Capture the cell that displays the provided text and extract its (X, Y) central coordinate. 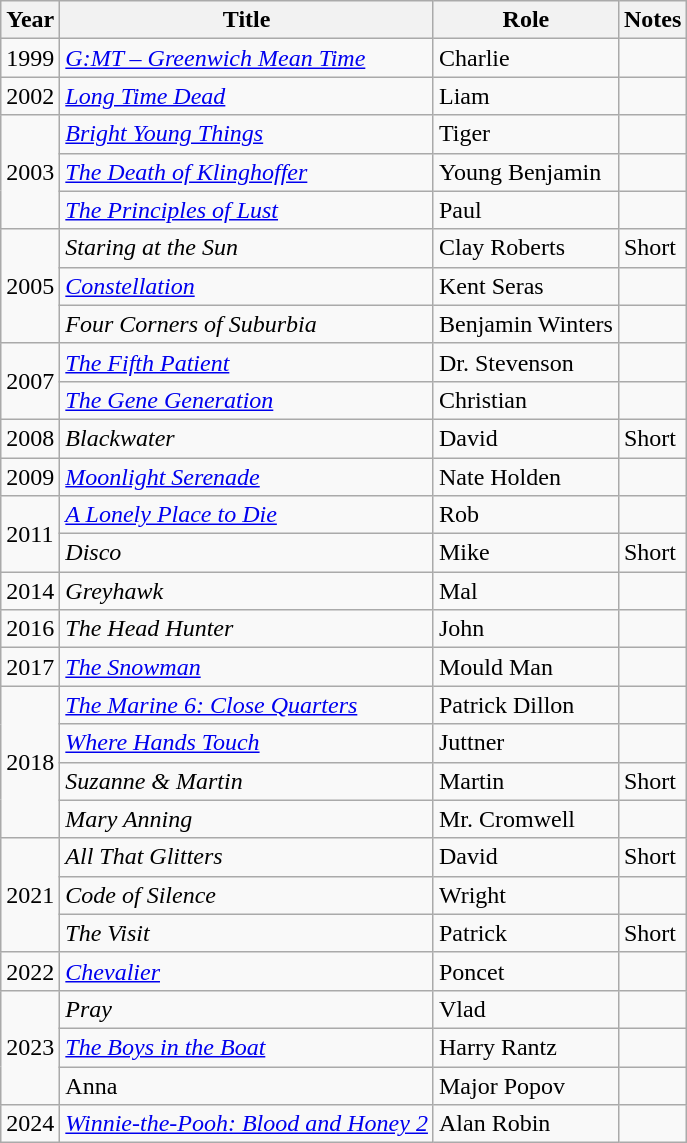
Notes (652, 20)
Greyhawk (247, 591)
Staring at the Sun (247, 248)
Disco (247, 553)
John (526, 629)
Wright (526, 895)
Dr. Stevenson (526, 362)
Title (247, 20)
2011 (30, 534)
Patrick Dillon (526, 705)
Chevalier (247, 971)
2022 (30, 971)
Code of Silence (247, 895)
Young Benjamin (526, 172)
Mal (526, 591)
Year (30, 20)
Mould Man (526, 667)
The Principles of Lust (247, 210)
2008 (30, 438)
Poncet (526, 971)
Martin (526, 781)
2018 (30, 762)
The Fifth Patient (247, 362)
2009 (30, 477)
A Lonely Place to Die (247, 515)
The Death of Klinghoffer (247, 172)
The Head Hunter (247, 629)
Kent Seras (526, 286)
2023 (30, 1047)
2002 (30, 96)
Constellation (247, 286)
Paul (526, 210)
Suzanne & Martin (247, 781)
Role (526, 20)
2017 (30, 667)
Rob (526, 515)
Winnie-the-Pooh: Blood and Honey 2 (247, 1124)
2005 (30, 286)
Alan Robin (526, 1124)
The Boys in the Boat (247, 1047)
G:MT – Greenwich Mean Time (247, 58)
Pray (247, 1009)
2024 (30, 1124)
Charlie (526, 58)
All That Glitters (247, 857)
Liam (526, 96)
1999 (30, 58)
Long Time Dead (247, 96)
2014 (30, 591)
The Gene Generation (247, 400)
Mr. Cromwell (526, 819)
Nate Holden (526, 477)
Where Hands Touch (247, 743)
Vlad (526, 1009)
Moonlight Serenade (247, 477)
Major Popov (526, 1085)
Benjamin Winters (526, 324)
2007 (30, 381)
Blackwater (247, 438)
Tiger (526, 134)
Harry Rantz (526, 1047)
Mike (526, 553)
Patrick (526, 933)
2021 (30, 895)
Juttner (526, 743)
Clay Roberts (526, 248)
The Visit (247, 933)
The Marine 6: Close Quarters (247, 705)
2003 (30, 172)
Four Corners of Suburbia (247, 324)
Mary Anning (247, 819)
Bright Young Things (247, 134)
The Snowman (247, 667)
Christian (526, 400)
Anna (247, 1085)
2016 (30, 629)
